Pinpoint the cell where the given text exists, returning its (X, Y) midpoint coordinate. 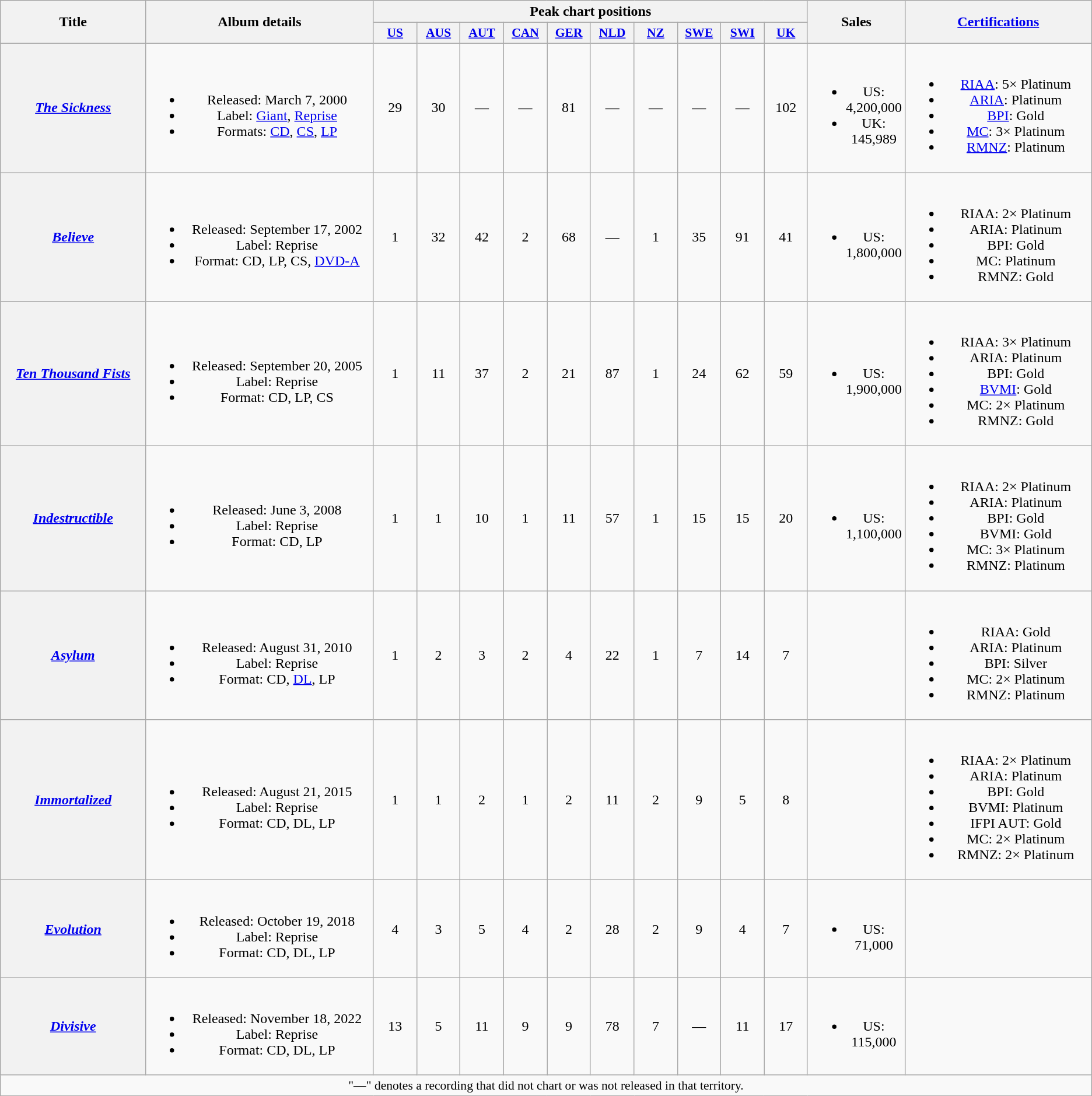
RIAA: 2× PlatinumARIA: PlatinumBPI: GoldBVMI: PlatinumIFPI AUT: GoldMC: 2× PlatinumRMNZ: 2× Platinum (998, 800)
62 (743, 374)
AUT (482, 33)
Released: September 20, 2005Label: RepriseFormat: CD, LP, CS (260, 374)
10 (482, 519)
US: 71,000 (856, 929)
Released: August 21, 2015Label: RepriseFormat: CD, DL, LP (260, 800)
8 (786, 800)
Immortalized (73, 800)
SWI (743, 33)
Believe (73, 237)
Released: August 31, 2010Label: RepriseFormat: CD, DL, LP (260, 656)
21 (569, 374)
"—" denotes a recording that did not chart or was not released in that territory. (546, 1086)
Title (73, 22)
The Sickness (73, 107)
Released: September 17, 2002Label: RepriseFormat: CD, LP, CS, DVD-A (260, 237)
91 (743, 237)
RIAA: 2× PlatinumARIA: PlatinumBPI: GoldBVMI: GoldMC: 3× PlatinumRMNZ: Platinum (998, 519)
Album details (260, 22)
US: 1,100,000 (856, 519)
Indestructible (73, 519)
US: 4,200,000UK: 145,989 (856, 107)
37 (482, 374)
Certifications (998, 22)
NLD (612, 33)
57 (612, 519)
35 (699, 237)
41 (786, 237)
Peak chart positions (590, 12)
102 (786, 107)
US: 115,000 (856, 1027)
RIAA: 5× PlatinumARIA: PlatinumBPI: GoldMC: 3× PlatinumRMNZ: Platinum (998, 107)
29 (395, 107)
AUS (438, 33)
Released: June 3, 2008Label: RepriseFormat: CD, LP (260, 519)
14 (743, 656)
13 (395, 1027)
42 (482, 237)
UK (786, 33)
30 (438, 107)
Ten Thousand Fists (73, 374)
Sales (856, 22)
22 (612, 656)
US: 1,800,000 (856, 237)
Released: October 19, 2018Label: RepriseFormat: CD, DL, LP (260, 929)
17 (786, 1027)
68 (569, 237)
Released: November 18, 2022Label: RepriseFormat: CD, DL, LP (260, 1027)
RIAA: GoldARIA: PlatinumBPI: SilverMC: 2× PlatinumRMNZ: Platinum (998, 656)
Divisive (73, 1027)
Released: March 7, 2000Label: Giant, RepriseFormats: CD, CS, LP (260, 107)
RIAA: 3× PlatinumARIA: PlatinumBPI: GoldBVMI: GoldMC: 2× PlatinumRMNZ: Gold (998, 374)
RIAA: 2× PlatinumARIA: PlatinumBPI: GoldMC: PlatinumRMNZ: Gold (998, 237)
Asylum (73, 656)
24 (699, 374)
20 (786, 519)
28 (612, 929)
US: 1,900,000 (856, 374)
59 (786, 374)
32 (438, 237)
NZ (656, 33)
78 (612, 1027)
87 (612, 374)
GER (569, 33)
SWE (699, 33)
81 (569, 107)
US (395, 33)
Evolution (73, 929)
CAN (525, 33)
